Detect which cell encompasses the target text, then output its [X, Y] center coordinate. 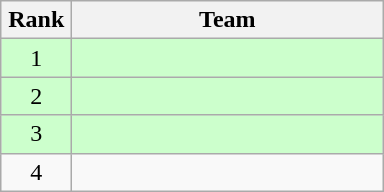
2 [36, 96]
1 [36, 58]
4 [36, 172]
Rank [36, 20]
Team [228, 20]
3 [36, 134]
